Return the [X, Y] coordinate for the center point of the cell that contains the specified text.  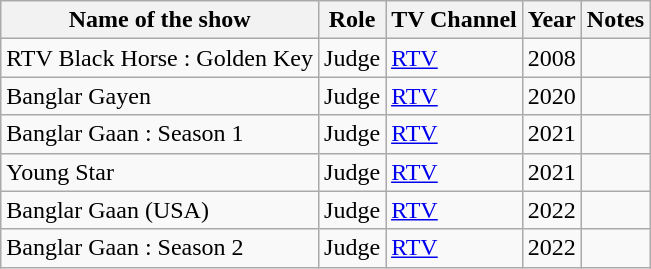
Banglar Gaan : Season 2 [160, 248]
Year [552, 20]
2020 [552, 96]
Name of the show [160, 20]
Banglar Gaan (USA) [160, 210]
TV Channel [454, 20]
2008 [552, 58]
Banglar Gaan : Season 1 [160, 134]
Role [352, 20]
RTV Black Horse : Golden Key [160, 58]
Young Star [160, 172]
Banglar Gayen [160, 96]
Notes [615, 20]
